Identify which cell holds the provided text, then report its [x, y] central coordinate. 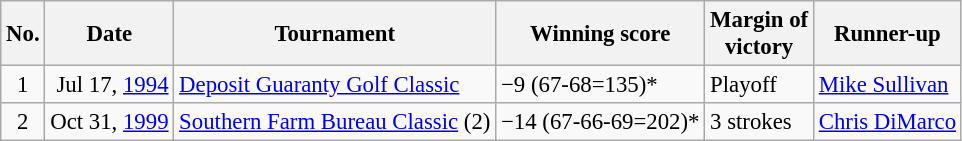
Winning score [600, 34]
Runner-up [887, 34]
3 strokes [760, 122]
Tournament [335, 34]
Oct 31, 1999 [110, 122]
−14 (67-66-69=202)* [600, 122]
Southern Farm Bureau Classic (2) [335, 122]
2 [23, 122]
Date [110, 34]
Chris DiMarco [887, 122]
No. [23, 34]
Margin ofvictory [760, 34]
Deposit Guaranty Golf Classic [335, 85]
Mike Sullivan [887, 85]
1 [23, 85]
Jul 17, 1994 [110, 85]
−9 (67-68=135)* [600, 85]
Playoff [760, 85]
